Locate the cell with the specified text and output its (X, Y) center coordinate. 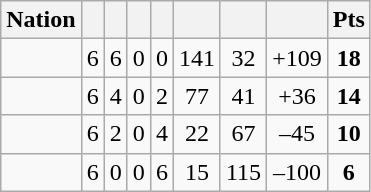
115 (243, 172)
18 (348, 58)
+109 (298, 58)
32 (243, 58)
141 (196, 58)
–45 (298, 134)
Nation (41, 20)
+36 (298, 96)
Pts (348, 20)
22 (196, 134)
67 (243, 134)
15 (196, 172)
41 (243, 96)
–100 (298, 172)
14 (348, 96)
10 (348, 134)
77 (196, 96)
